Extract the [x, y] coordinate from the center of the cell holding the provided text.  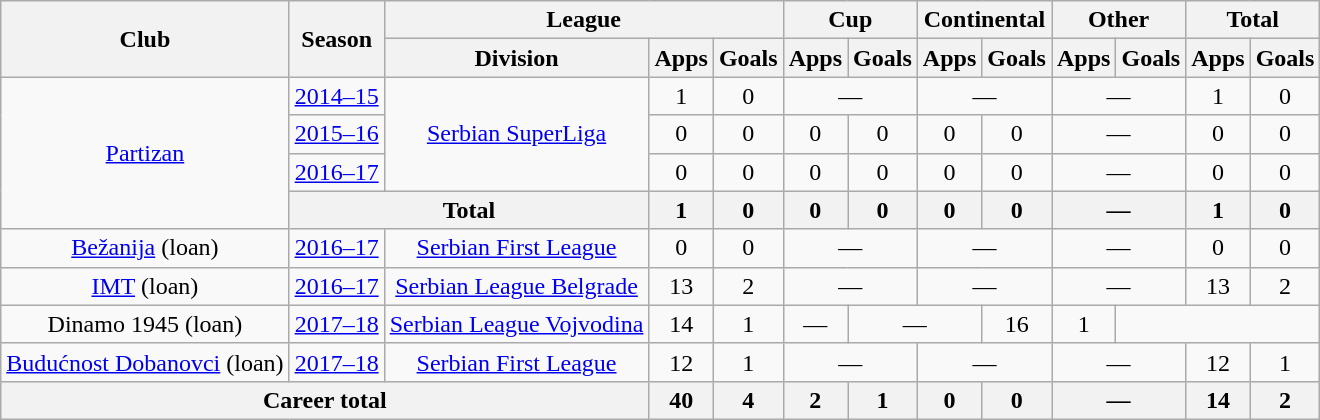
40 [681, 400]
League [584, 20]
Other [1119, 20]
Career total [325, 400]
4 [748, 400]
Serbian League Vojvodina [516, 324]
Serbian League Belgrade [516, 286]
2015–16 [336, 134]
16 [1017, 324]
IMT (loan) [145, 286]
Club [145, 39]
Budućnost Dobanovci (loan) [145, 362]
Season [336, 39]
Bežanija (loan) [145, 248]
Serbian SuperLiga [516, 134]
2014–15 [336, 96]
Cup [850, 20]
Division [516, 58]
Dinamo 1945 (loan) [145, 324]
Continental [984, 20]
Partizan [145, 153]
